For the text-containing cell, return its midpoint in (x, y) coordinate format. 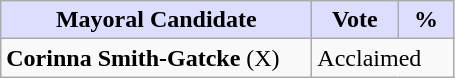
% (426, 20)
Acclaimed (383, 58)
Vote (355, 20)
Mayoral Candidate (156, 20)
Corinna Smith-Gatcke (X) (156, 58)
